Scan for the cell matching the given text and deliver its (X, Y) coordinate at center. 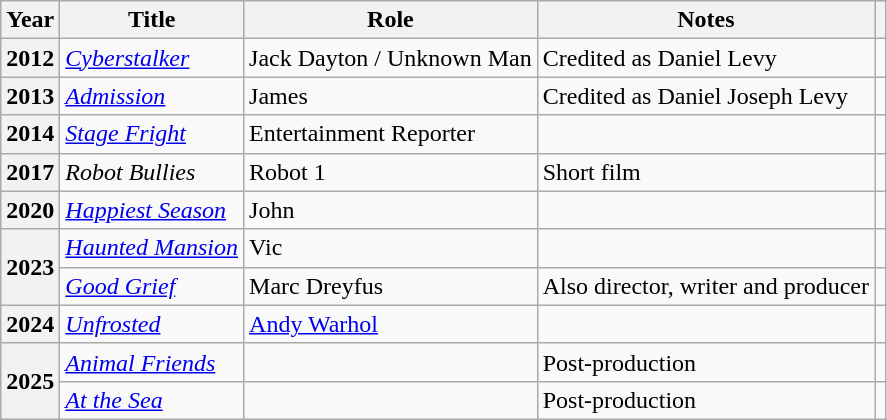
2020 (30, 210)
Unfrosted (152, 324)
2024 (30, 324)
John (391, 210)
Year (30, 20)
Jack Dayton / Unknown Man (391, 58)
Animal Friends (152, 362)
Entertainment Reporter (391, 134)
At the Sea (152, 400)
Marc Dreyfus (391, 286)
Robot Bullies (152, 172)
2025 (30, 381)
Credited as Daniel Joseph Levy (706, 96)
Credited as Daniel Levy (706, 58)
Andy Warhol (391, 324)
Short film (706, 172)
Also director, writer and producer (706, 286)
Admission (152, 96)
James (391, 96)
Stage Fright (152, 134)
Role (391, 20)
Cyberstalker (152, 58)
Title (152, 20)
2012 (30, 58)
Robot 1 (391, 172)
Happiest Season (152, 210)
2017 (30, 172)
2023 (30, 267)
Vic (391, 248)
2014 (30, 134)
2013 (30, 96)
Haunted Mansion (152, 248)
Notes (706, 20)
Good Grief (152, 286)
